Detect which cell encompasses the target text, then output its (X, Y) center coordinate. 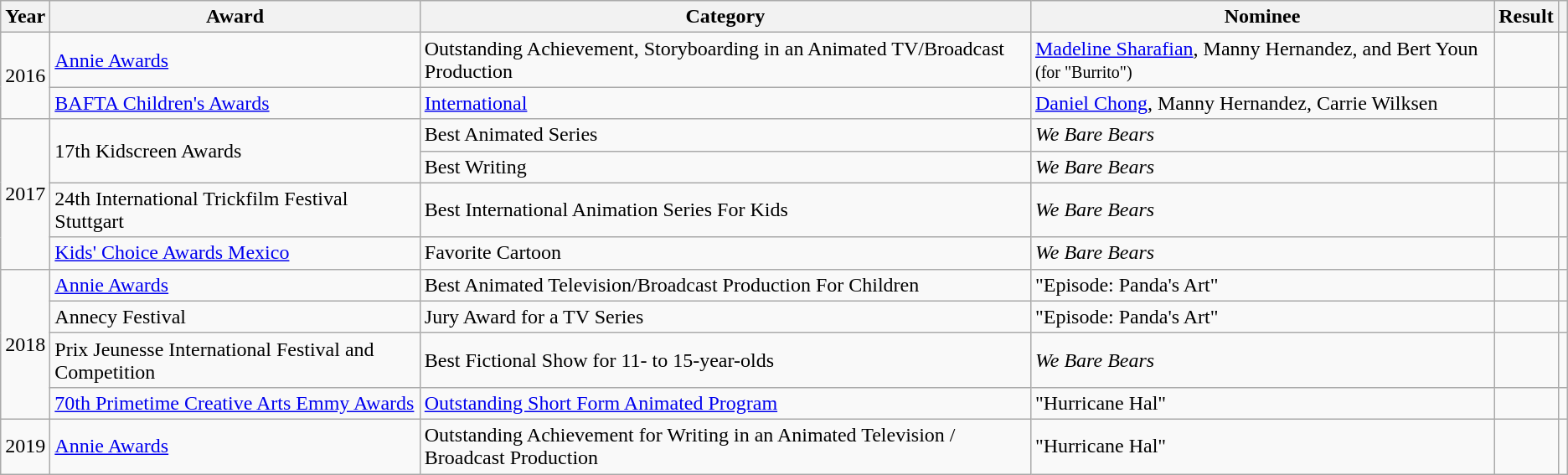
Kids' Choice Awards Mexico (235, 253)
Best Writing (725, 167)
Best Animated Television/Broadcast Production For Children (725, 285)
Category (725, 17)
BAFTA Children's Awards (235, 103)
Outstanding Achievement, Storyboarding in an Animated TV/Broadcast Production (725, 60)
International (725, 103)
2019 (25, 446)
Prix Jeunesse International Festival and Competition (235, 360)
2017 (25, 194)
Year (25, 17)
Outstanding Achievement for Writing in an Animated Television / Broadcast Production (725, 446)
Award (235, 17)
2018 (25, 343)
17th Kidscreen Awards (235, 151)
Annecy Festival (235, 317)
Favorite Cartoon (725, 253)
Outstanding Short Form Animated Program (725, 403)
Nominee (1261, 17)
Daniel Chong, Manny Hernandez, Carrie Wilksen (1261, 103)
Best International Animation Series For Kids (725, 209)
2016 (25, 75)
Jury Award for a TV Series (725, 317)
70th Primetime Creative Arts Emmy Awards (235, 403)
Best Animated Series (725, 135)
Best Fictional Show for 11- to 15-year-olds (725, 360)
Result (1526, 17)
24th International Trickfilm Festival Stuttgart (235, 209)
Madeline Sharafian, Manny Hernandez, and Bert Youn (for "Burrito") (1261, 60)
